Provide the (x, y) coordinate of the cell's center where the given text is located.  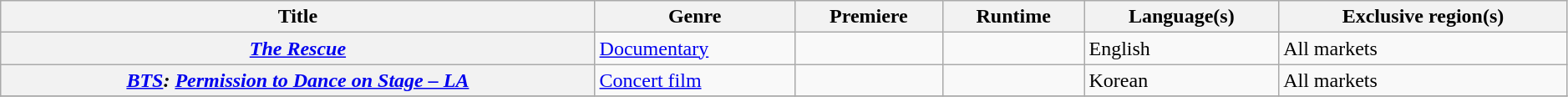
The Rescue (297, 48)
Title (297, 17)
English (1181, 48)
Runtime (1013, 17)
Korean (1181, 80)
Documentary (695, 48)
Premiere (869, 17)
BTS: Permission to Dance on Stage – LA (297, 80)
Language(s) (1181, 17)
Concert film (695, 80)
Genre (695, 17)
Exclusive region(s) (1423, 17)
